Locate the cell with the specified text and output its (X, Y) center coordinate. 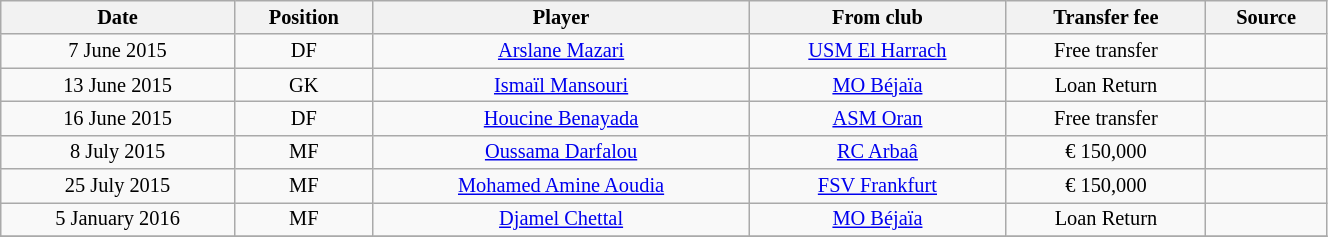
Transfer fee (1106, 17)
FSV Frankfurt (878, 186)
Djamel Chettal (560, 219)
USM El Harrach (878, 51)
Arslane Mazari (560, 51)
GK (304, 85)
ASM Oran (878, 118)
8 July 2015 (118, 152)
25 July 2015 (118, 186)
Oussama Darfalou (560, 152)
Position (304, 17)
7 June 2015 (118, 51)
Date (118, 17)
5 January 2016 (118, 219)
From club (878, 17)
Ismaïl Mansouri (560, 85)
Player (560, 17)
RC Arbaâ (878, 152)
13 June 2015 (118, 85)
Mohamed Amine Aoudia (560, 186)
Source (1266, 17)
Houcine Benayada (560, 118)
16 June 2015 (118, 118)
